Pinpoint the cell where the given text exists, returning its (X, Y) midpoint coordinate. 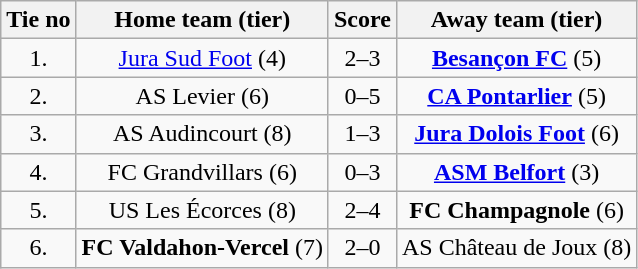
AS Levier (6) (202, 96)
1–3 (362, 134)
3. (38, 134)
Besançon FC (5) (516, 58)
2–4 (362, 210)
0–5 (362, 96)
US Les Écorces (8) (202, 210)
FC Grandvillars (6) (202, 172)
ASM Belfort (3) (516, 172)
6. (38, 248)
Jura Dolois Foot (6) (516, 134)
FC Valdahon-Vercel (7) (202, 248)
CA Pontarlier (5) (516, 96)
0–3 (362, 172)
Home team (tier) (202, 20)
Jura Sud Foot (4) (202, 58)
Away team (tier) (516, 20)
Score (362, 20)
AS Audincourt (8) (202, 134)
5. (38, 210)
Tie no (38, 20)
4. (38, 172)
AS Château de Joux (8) (516, 248)
2–0 (362, 248)
1. (38, 58)
2. (38, 96)
FC Champagnole (6) (516, 210)
2–3 (362, 58)
